From the cell containing the given text, extract its center point as (X, Y) coordinate. 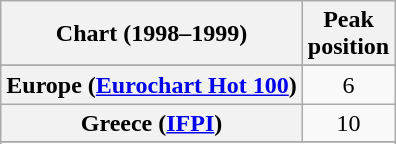
Greece (IFPI) (152, 123)
10 (348, 123)
6 (348, 85)
Peakposition (348, 34)
Europe (Eurochart Hot 100) (152, 85)
Chart (1998–1999) (152, 34)
